Output the [x, y] coordinate of the center of the cell containing the given text.  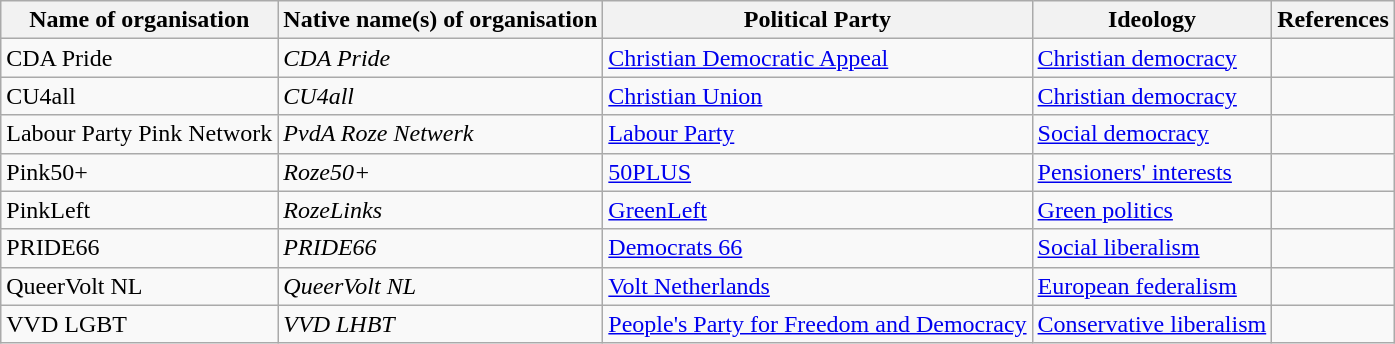
Social democracy [1152, 134]
VVD LGBT [140, 324]
European federalism [1152, 286]
Political Party [818, 20]
Ideology [1152, 20]
PinkLeft [140, 210]
Roze50+ [440, 172]
Pink50+ [140, 172]
VVD LHBT [440, 324]
Social liberalism [1152, 248]
RozeLinks [440, 210]
People's Party for Freedom and Democracy [818, 324]
Name of organisation [140, 20]
PvdA Roze Netwerk [440, 134]
Pensioners' interests [1152, 172]
Labour Party Pink Network [140, 134]
Democrats 66 [818, 248]
50PLUS [818, 172]
Conservative liberalism [1152, 324]
Native name(s) of organisation [440, 20]
Labour Party [818, 134]
Christian Union [818, 96]
GreenLeft [818, 210]
References [1334, 20]
Christian Democratic Appeal [818, 58]
Green politics [1152, 210]
Volt Netherlands [818, 286]
